From the cell containing the given text, extract its center point as [X, Y] coordinate. 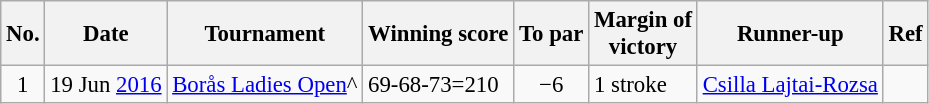
Csilla Lajtai-Rozsa [790, 85]
Borås Ladies Open^ [265, 85]
Runner-up [790, 34]
Ref [906, 34]
Date [106, 34]
Margin ofvictory [644, 34]
19 Jun 2016 [106, 85]
No. [23, 34]
Tournament [265, 34]
−6 [552, 85]
Winning score [438, 34]
1 [23, 85]
1 stroke [644, 85]
69-68-73=210 [438, 85]
To par [552, 34]
